Return the [x, y] coordinate for the center point of the cell that contains the specified text.  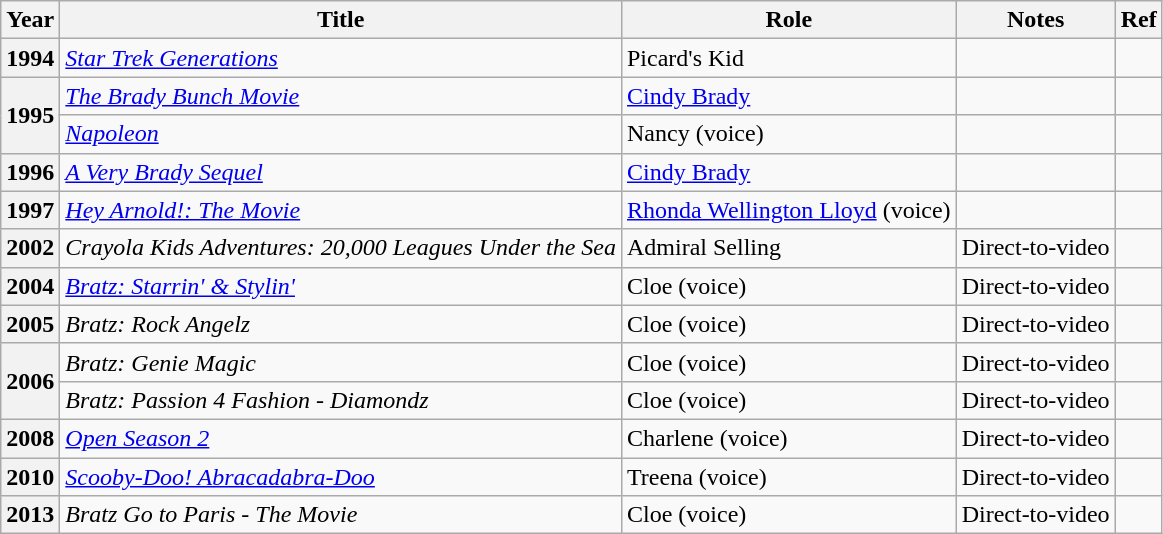
Napoleon [341, 134]
Nancy (voice) [788, 134]
Open Season 2 [341, 438]
Rhonda Wellington Lloyd (voice) [788, 210]
Charlene (voice) [788, 438]
A Very Brady Sequel [341, 172]
Ref [1138, 20]
2004 [30, 286]
Admiral Selling [788, 248]
Bratz: Genie Magic [341, 362]
2006 [30, 381]
Star Trek Generations [341, 58]
1997 [30, 210]
2010 [30, 477]
Picard's Kid [788, 58]
Bratz: Rock Angelz [341, 324]
2008 [30, 438]
The Brady Bunch Movie [341, 96]
Title [341, 20]
Hey Arnold!: The Movie [341, 210]
Bratz Go to Paris - The Movie [341, 515]
Bratz: Starrin' & Stylin' [341, 286]
Role [788, 20]
1994 [30, 58]
1995 [30, 115]
Bratz: Passion 4 Fashion - Diamondz [341, 400]
2002 [30, 248]
Crayola Kids Adventures: 20,000 Leagues Under the Sea [341, 248]
2005 [30, 324]
2013 [30, 515]
1996 [30, 172]
Treena (voice) [788, 477]
Scooby-Doo! Abracadabra-Doo [341, 477]
Notes [1036, 20]
Year [30, 20]
